Identify which cell holds the provided text, then report its [X, Y] central coordinate. 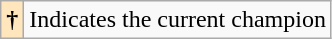
† [12, 20]
Indicates the current champion [178, 20]
